Detect which cell encompasses the target text, then output its (X, Y) center coordinate. 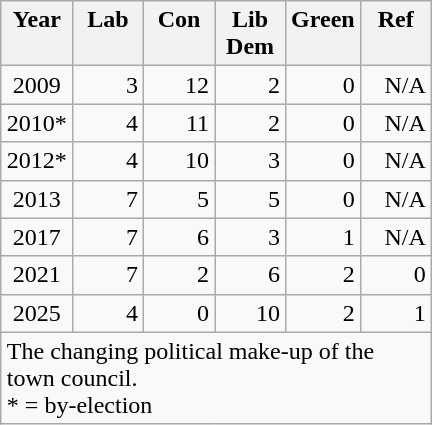
2013 (36, 199)
2009 (36, 85)
Con (178, 34)
2021 (36, 275)
2017 (36, 237)
Lab (108, 34)
Year (36, 34)
2012* (36, 161)
2025 (36, 313)
Green (324, 34)
The changing political make-up of the town council. * = by-election (216, 378)
Lib Dem (250, 34)
2010* (36, 123)
11 (178, 123)
12 (178, 85)
Ref (396, 34)
